Locate the cell with the specified text and output its [x, y] center coordinate. 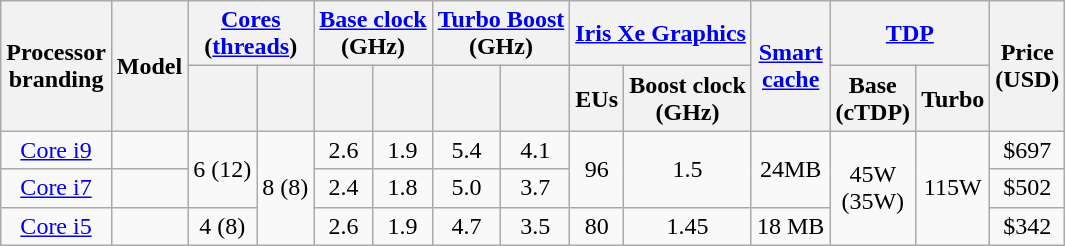
18 MB [790, 226]
1.8 [402, 188]
1.5 [688, 169]
3.7 [536, 188]
Base(cTDP) [873, 98]
4.7 [466, 226]
8 (8) [286, 188]
5.4 [466, 150]
3.5 [536, 226]
Processorbranding [56, 66]
Core i7 [56, 188]
Turbo [953, 98]
96 [597, 169]
Base clock(GHz) [373, 34]
24MB [790, 169]
Smartcache [790, 66]
$697 [1028, 150]
TDP [910, 34]
45W(35W) [873, 188]
Cores(threads) [251, 34]
$502 [1028, 188]
$342 [1028, 226]
Model [149, 66]
5.0 [466, 188]
Iris Xe Graphics [661, 34]
Boost clock(GHz) [688, 98]
Price (USD) [1028, 66]
1.45 [688, 226]
EUs [597, 98]
6 (12) [222, 169]
2.4 [344, 188]
4 (8) [222, 226]
4.1 [536, 150]
80 [597, 226]
115W [953, 188]
Core i9 [56, 150]
Core i5 [56, 226]
Turbo Boost(GHz) [501, 34]
